Return the (X, Y) coordinate for the center point of the cell that contains the specified text.  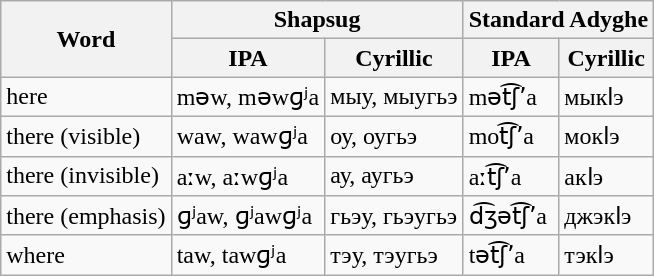
ɡʲaw, ɡʲawɡʲa (248, 216)
here (86, 97)
мокӏэ (606, 136)
джэкӏэ (606, 216)
there (emphasis) (86, 216)
mət͡ʃʼa (511, 97)
taw, tawɡʲa (248, 255)
Shapsug (317, 20)
there (invisible) (86, 176)
d͡ʒət͡ʃʼa (511, 216)
Word (86, 39)
aːw, aːwɡʲa (248, 176)
aːt͡ʃʼa (511, 176)
there (visible) (86, 136)
ау, аугьэ (394, 176)
waw, wawɡʲa (248, 136)
Standard Adyghe (558, 20)
мыу, мыугьэ (394, 97)
where (86, 255)
тэу, тэугьэ (394, 255)
акӏэ (606, 176)
тэкӏэ (606, 255)
оу, оугьэ (394, 136)
mot͡ʃʼa (511, 136)
tət͡ʃʼa (511, 255)
məw, məwɡʲa (248, 97)
гьэу, гьэугьэ (394, 216)
мыкӏэ (606, 97)
